Return (X, Y) of the center of cell containing provided text 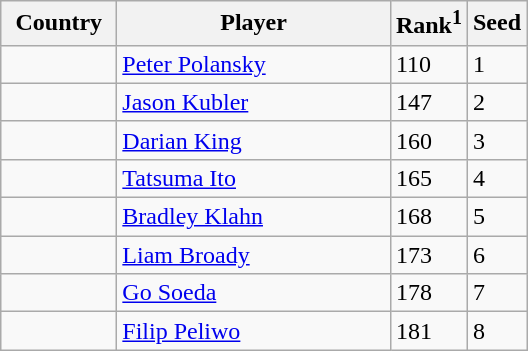
178 (428, 293)
Tatsuma Ito (254, 178)
3 (496, 140)
5 (496, 217)
Go Soeda (254, 293)
Seed (496, 24)
Liam Broady (254, 255)
Rank1 (428, 24)
160 (428, 140)
173 (428, 255)
2 (496, 102)
4 (496, 178)
1 (496, 64)
Darian King (254, 140)
Peter Polansky (254, 64)
Jason Kubler (254, 102)
Filip Peliwo (254, 331)
6 (496, 255)
Bradley Klahn (254, 217)
168 (428, 217)
Player (254, 24)
7 (496, 293)
Country (59, 24)
147 (428, 102)
8 (496, 331)
181 (428, 331)
165 (428, 178)
110 (428, 64)
